Search for the cell housing the specified text and yield its [X, Y] center coordinate. 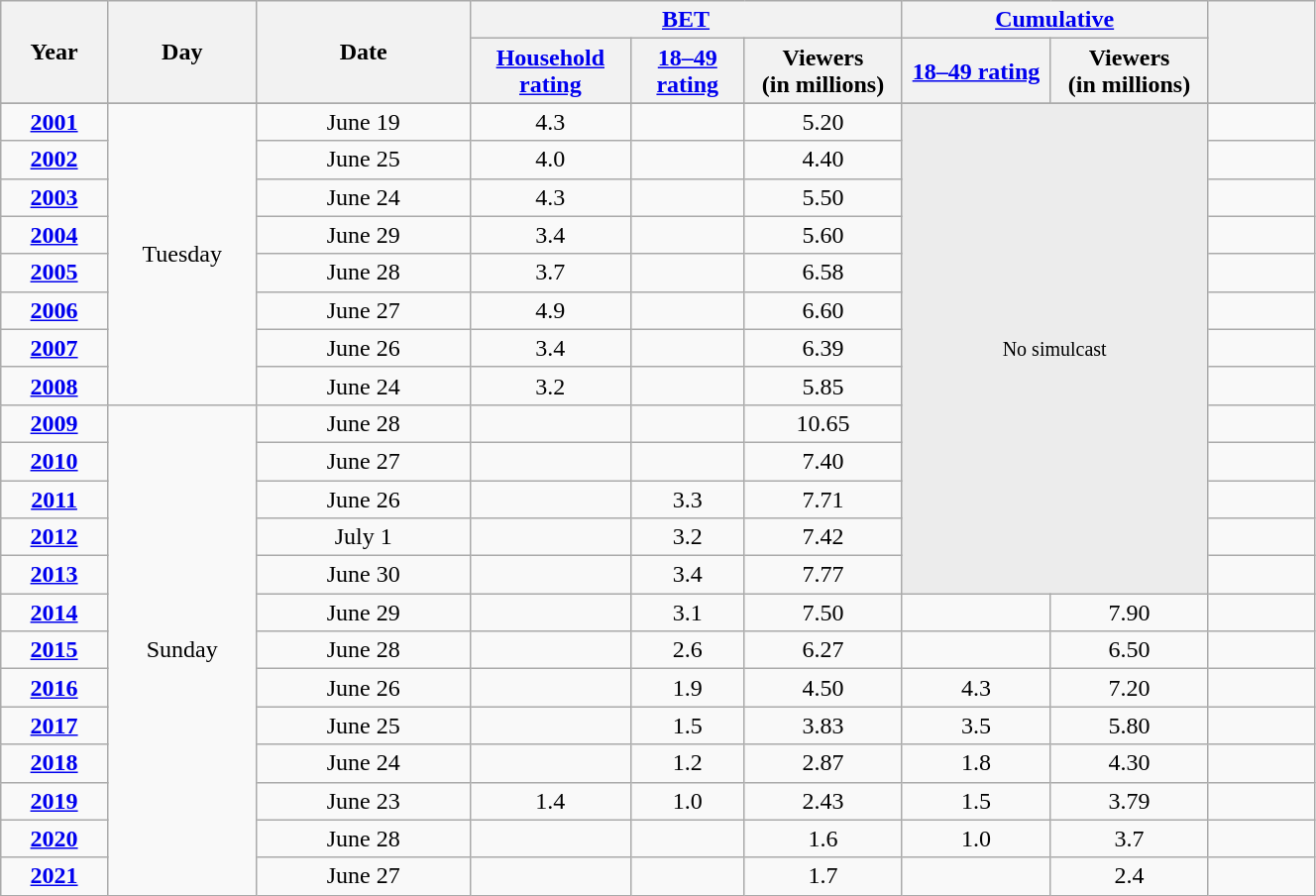
7.50 [822, 613]
4.40 [822, 160]
4.50 [822, 688]
7.40 [822, 461]
June 23 [363, 801]
2008 [55, 386]
1.6 [822, 839]
2014 [55, 613]
7.71 [822, 499]
July 1 [363, 537]
2010 [55, 461]
No simulcast [1054, 349]
6.60 [822, 310]
Day [182, 52]
2007 [55, 348]
June 19 [363, 122]
3.83 [822, 726]
3.5 [977, 726]
4.9 [550, 310]
1.8 [977, 763]
6.58 [822, 273]
6.27 [822, 650]
6.50 [1129, 650]
7.20 [1129, 688]
BET [686, 20]
5.20 [822, 122]
3.3 [688, 499]
1.4 [550, 801]
Cumulative [1054, 20]
2003 [55, 197]
1.7 [822, 876]
2.6 [688, 650]
10.65 [822, 423]
Tuesday [182, 254]
2021 [55, 876]
5.50 [822, 197]
2001 [55, 122]
4.0 [550, 160]
2019 [55, 801]
5.80 [1129, 726]
2017 [55, 726]
2020 [55, 839]
Household rating [550, 71]
2.87 [822, 763]
2009 [55, 423]
2.4 [1129, 876]
2011 [55, 499]
6.39 [822, 348]
3.1 [688, 613]
1.2 [688, 763]
1.9 [688, 688]
June 30 [363, 575]
2016 [55, 688]
2013 [55, 575]
2004 [55, 235]
Date [363, 52]
2.43 [822, 801]
3.79 [1129, 801]
5.85 [822, 386]
Sunday [182, 650]
7.90 [1129, 613]
4.30 [1129, 763]
7.77 [822, 575]
5.60 [822, 235]
2006 [55, 310]
2002 [55, 160]
7.42 [822, 537]
2012 [55, 537]
Year [55, 52]
2015 [55, 650]
2005 [55, 273]
2018 [55, 763]
